Capture the cell that displays the provided text and extract its [x, y] central coordinate. 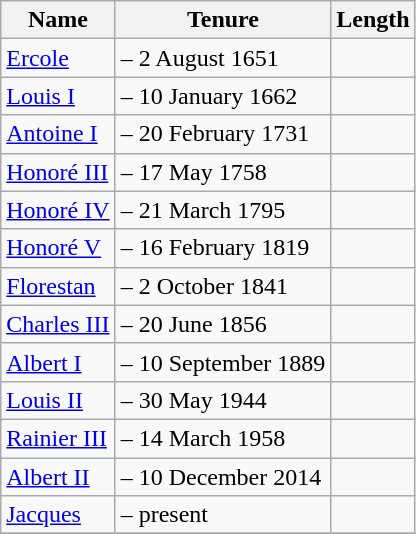
– 10 January 1662 [223, 96]
Rainier III [58, 438]
Honoré V [58, 248]
– 2 October 1841 [223, 286]
– 20 June 1856 [223, 324]
– 14 March 1958 [223, 438]
– 20 February 1731 [223, 134]
Name [58, 20]
Louis I [58, 96]
Length [373, 20]
Antoine I [58, 134]
Jacques [58, 515]
Florestan [58, 286]
Albert I [58, 362]
– 21 March 1795 [223, 210]
– 2 August 1651 [223, 58]
Honoré IV [58, 210]
Albert II [58, 477]
– 10 December 2014 [223, 477]
– 10 September 1889 [223, 362]
– 30 May 1944 [223, 400]
– 16 February 1819 [223, 248]
Louis II [58, 400]
Charles III [58, 324]
– present [223, 515]
Honoré III [58, 172]
– 17 May 1758 [223, 172]
Tenure [223, 20]
Ercole [58, 58]
